Return [X, Y] of the center of cell containing provided text 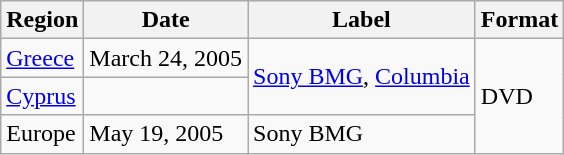
Label [362, 20]
Europe [42, 134]
Region [42, 20]
Cyprus [42, 96]
Sony BMG [362, 134]
Sony BMG, Columbia [362, 77]
DVD [519, 96]
May 19, 2005 [166, 134]
Date [166, 20]
March 24, 2005 [166, 58]
Format [519, 20]
Greece [42, 58]
